Scan for the cell matching the given text and deliver its [X, Y] coordinate at center. 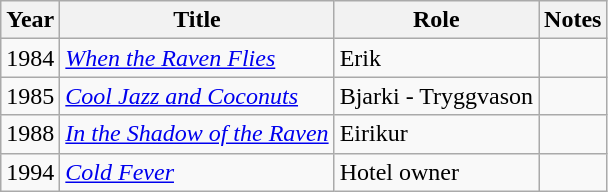
1985 [30, 96]
Cool Jazz and Coconuts [197, 96]
Notes [573, 20]
Erik [436, 58]
Bjarki - Tryggvason [436, 96]
In the Shadow of the Raven [197, 134]
1988 [30, 134]
Cold Fever [197, 172]
Hotel owner [436, 172]
1984 [30, 58]
Role [436, 20]
1994 [30, 172]
Title [197, 20]
When the Raven Flies [197, 58]
Year [30, 20]
Eirikur [436, 134]
